Locate the cell with the specified text and output its (x, y) center coordinate. 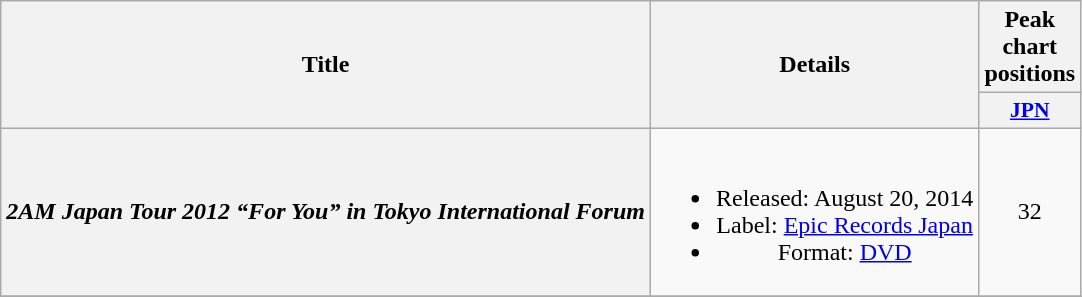
2AM Japan Tour 2012 “For You” in Tokyo International Forum (326, 212)
Title (326, 65)
Released: August 20, 2014Label: Epic Records JapanFormat: DVD (814, 212)
JPN (1030, 111)
Peak chart positions (1030, 47)
32 (1030, 212)
Details (814, 65)
